Provide the (x, y) coordinate of the cell's center where the given text is located.  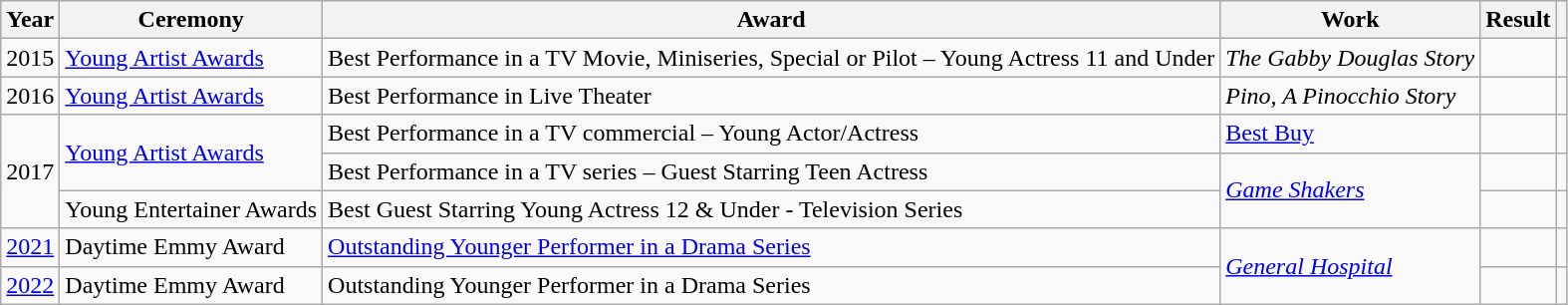
Best Guest Starring Young Actress 12 & Under - Television Series (771, 209)
Best Performance in a TV Movie, Miniseries, Special or Pilot – Young Actress 11 and Under (771, 58)
2022 (30, 285)
The Gabby Douglas Story (1351, 58)
Award (771, 20)
General Hospital (1351, 266)
Game Shakers (1351, 190)
2021 (30, 247)
2017 (30, 171)
Best Performance in Live Theater (771, 96)
Young Entertainer Awards (191, 209)
Best Performance in a TV commercial – Young Actor/Actress (771, 134)
2016 (30, 96)
Ceremony (191, 20)
Year (30, 20)
Result (1518, 20)
Best Buy (1351, 134)
Best Performance in a TV series – Guest Starring Teen Actress (771, 171)
Pino, A Pinocchio Story (1351, 96)
Work (1351, 20)
2015 (30, 58)
